Extract the [X, Y] coordinate from the center of the cell holding the provided text.  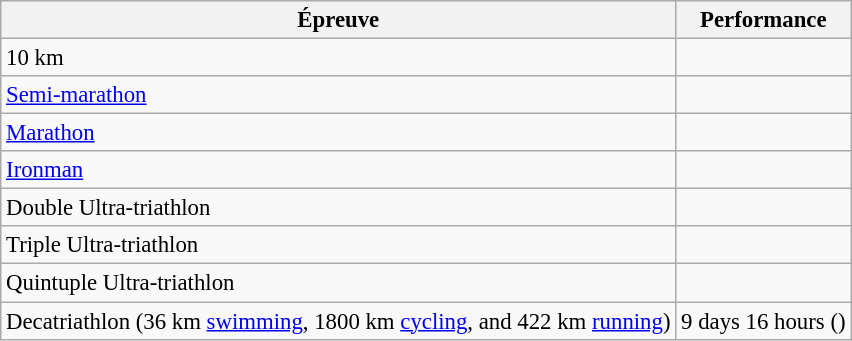
Triple Ultra-triathlon [338, 245]
Quintuple Ultra-triathlon [338, 283]
Ironman [338, 170]
9 days 16 hours () [764, 321]
Double Ultra-triathlon [338, 208]
Performance [764, 20]
Épreuve [338, 20]
Marathon [338, 133]
Decatriathlon (36 km swimming, 1800 km cycling, and 422 km running) [338, 321]
Semi-marathon [338, 95]
10 km [338, 58]
